Return the [x, y] coordinate for the center point of the cell that contains the specified text.  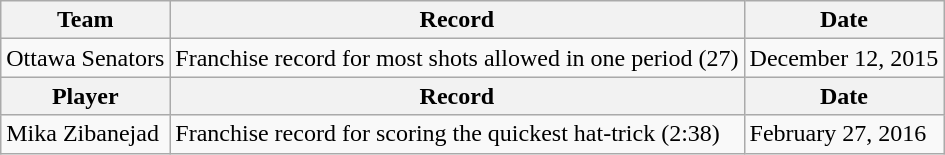
Franchise record for scoring the quickest hat-trick (2:38) [457, 134]
Player [86, 96]
Team [86, 20]
Franchise record for most shots allowed in one period (27) [457, 58]
Ottawa Senators [86, 58]
Mika Zibanejad [86, 134]
February 27, 2016 [844, 134]
December 12, 2015 [844, 58]
